Capture the cell that displays the provided text and extract its [x, y] central coordinate. 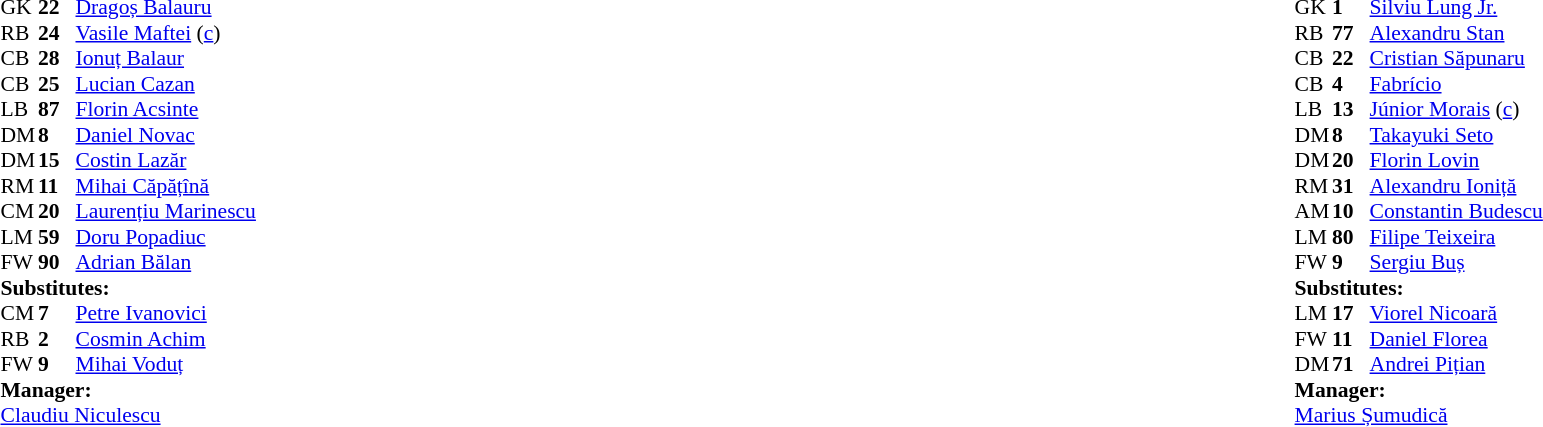
Mihai Căpățînă [166, 186]
Adrian Bălan [166, 263]
Fabrício [1456, 84]
7 [57, 313]
Sergiu Buș [1456, 263]
Laurențiu Marinescu [166, 211]
Florin Lovin [1456, 161]
Vasile Maftei (c) [166, 33]
Viorel Nicoară [1456, 313]
13 [1351, 109]
71 [1351, 365]
22 [1351, 59]
Cosmin Achim [166, 339]
AM [1314, 211]
Alexandru Ioniță [1456, 186]
24 [57, 33]
2 [57, 339]
25 [57, 84]
59 [57, 237]
Andrei Pițian [1456, 365]
Daniel Florea [1456, 339]
80 [1351, 237]
Júnior Morais (c) [1456, 109]
28 [57, 59]
Takayuki Seto [1456, 135]
17 [1351, 313]
Alexandru Stan [1456, 33]
87 [57, 109]
Constantin Budescu [1456, 211]
15 [57, 161]
Lucian Cazan [166, 84]
Petre Ivanovici [166, 313]
31 [1351, 186]
Doru Popadiuc [166, 237]
10 [1351, 211]
4 [1351, 84]
Cristian Săpunaru [1456, 59]
Florin Acsinte [166, 109]
Mihai Voduț [166, 365]
Daniel Novac [166, 135]
Filipe Teixeira [1456, 237]
Ionuț Balaur [166, 59]
90 [57, 263]
Costin Lazăr [166, 161]
77 [1351, 33]
